Search for the cell housing the specified text and yield its (X, Y) center coordinate. 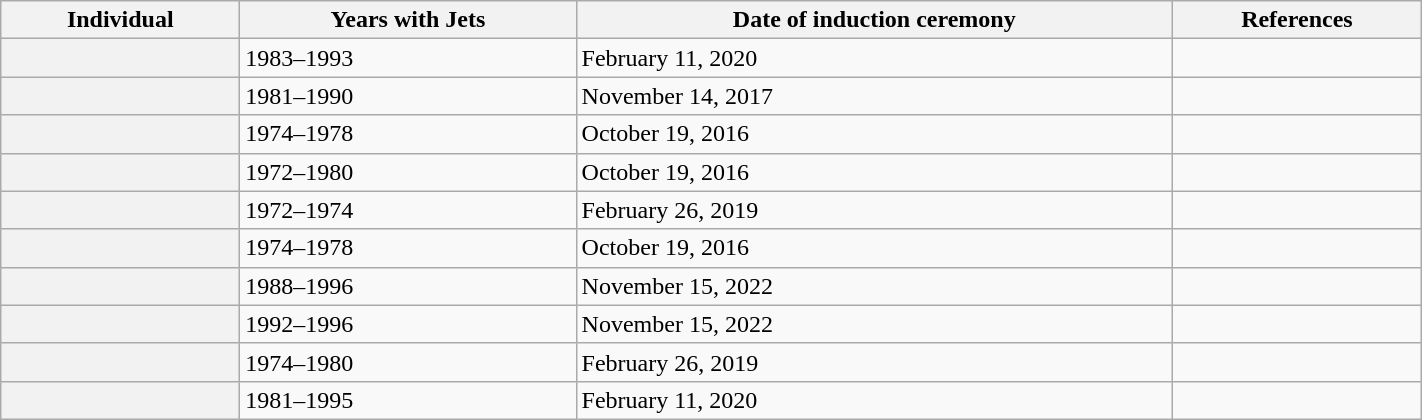
1981–1995 (408, 400)
1974–1980 (408, 362)
Date of induction ceremony (874, 20)
1981–1990 (408, 96)
References (1298, 20)
November 14, 2017 (874, 96)
Years with Jets (408, 20)
1972–1980 (408, 172)
1983–1993 (408, 58)
1988–1996 (408, 286)
Individual (120, 20)
1992–1996 (408, 324)
1972–1974 (408, 210)
